Extract the (X, Y) coordinate from the center of the cell holding the provided text.  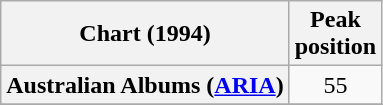
Chart (1994) (145, 34)
Australian Albums (ARIA) (145, 85)
55 (335, 85)
Peakposition (335, 34)
